Scan for the cell matching the given text and deliver its [X, Y] coordinate at center. 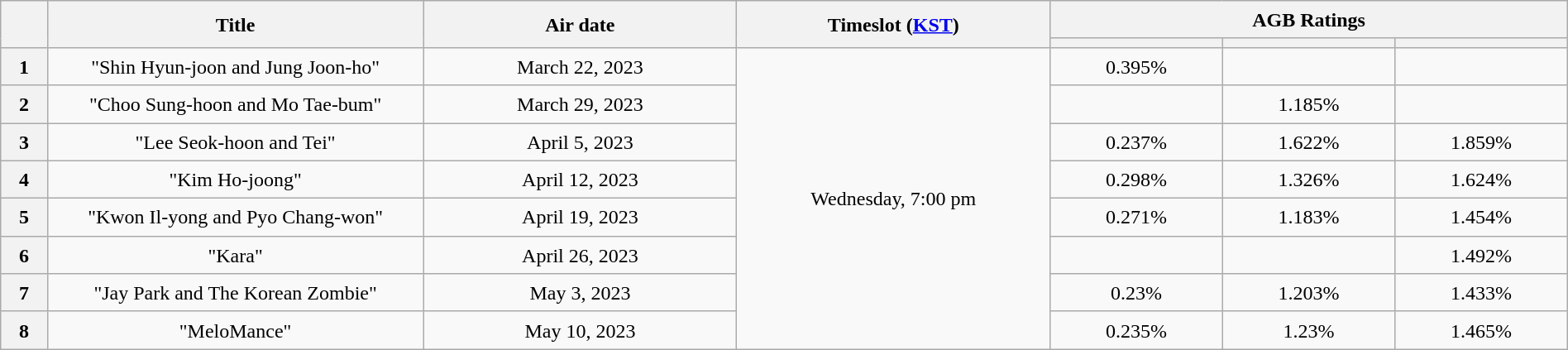
April 26, 2023 [581, 255]
"Lee Seok-hoon and Tei" [235, 141]
1.185% [1308, 104]
April 19, 2023 [581, 218]
"Jay Park and The Korean Zombie" [235, 293]
Timeslot (KST) [893, 25]
1.465% [1482, 330]
0.237% [1136, 141]
4 [25, 180]
1.433% [1482, 293]
8 [25, 330]
"Kwon Il-yong and Pyo Chang-won" [235, 218]
1.183% [1308, 218]
"Choo Sung-hoon and Mo Tae-bum" [235, 104]
1.454% [1482, 218]
"Shin Hyun-joon and Jung Joon-ho" [235, 66]
Air date [581, 25]
5 [25, 218]
"Kara" [235, 255]
1.203% [1308, 293]
May 3, 2023 [581, 293]
AGB Ratings [1309, 20]
March 22, 2023 [581, 66]
March 29, 2023 [581, 104]
1 [25, 66]
7 [25, 293]
0.298% [1136, 180]
1.624% [1482, 180]
0.271% [1136, 218]
Wednesday, 7:00 pm [893, 198]
0.235% [1136, 330]
0.395% [1136, 66]
1.859% [1482, 141]
1.492% [1482, 255]
April 5, 2023 [581, 141]
1.326% [1308, 180]
3 [25, 141]
"MeloMance" [235, 330]
6 [25, 255]
2 [25, 104]
Title [235, 25]
1.23% [1308, 330]
0.23% [1136, 293]
1.622% [1308, 141]
May 10, 2023 [581, 330]
April 12, 2023 [581, 180]
"Kim Ho-joong" [235, 180]
